Locate the cell with the specified text and output its (X, Y) center coordinate. 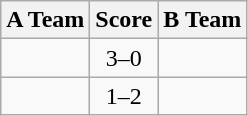
Score (124, 20)
3–0 (124, 58)
B Team (202, 20)
A Team (46, 20)
1–2 (124, 96)
